Scan for the cell matching the given text and deliver its (X, Y) coordinate at center. 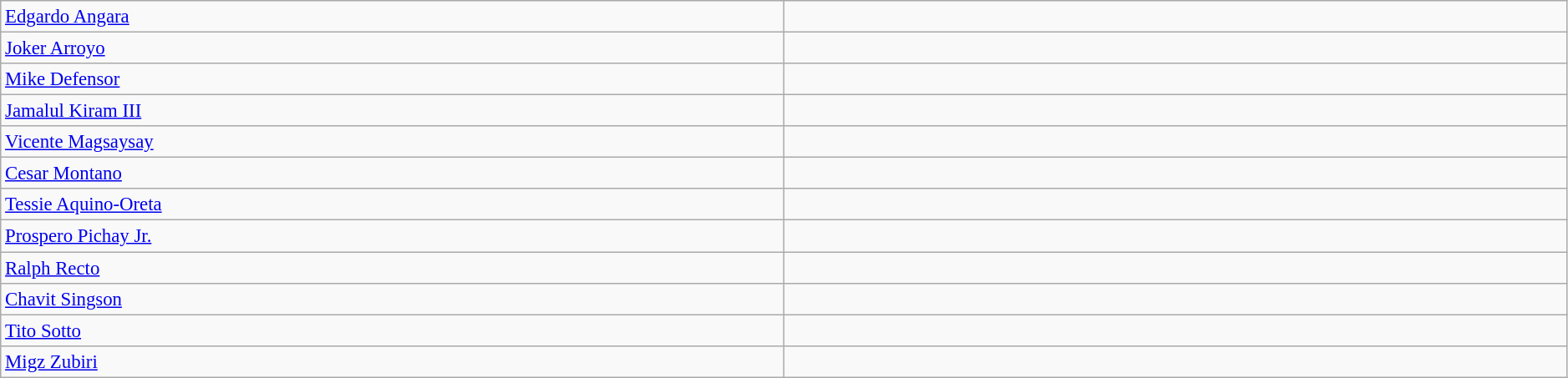
Cesar Montano (393, 174)
Tessie Aquino-Oreta (393, 204)
Mike Defensor (393, 79)
Edgardo Angara (393, 17)
Joker Arroyo (393, 48)
Chavit Singson (393, 299)
Prospero Pichay Jr. (393, 236)
Vicente Magsaysay (393, 142)
Migz Zubiri (393, 361)
Ralph Recto (393, 268)
Jamalul Kiram III (393, 111)
Tito Sotto (393, 330)
